Scan for the cell matching the given text and deliver its [X, Y] coordinate at center. 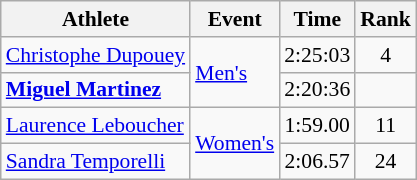
Event [234, 19]
Rank [386, 19]
Laurence Leboucher [96, 126]
Christophe Dupouey [96, 55]
Men's [234, 72]
2:06.57 [317, 162]
2:25:03 [317, 55]
11 [386, 126]
Women's [234, 144]
Miguel Martinez [96, 90]
1:59.00 [317, 126]
24 [386, 162]
Athlete [96, 19]
Sandra Temporelli [96, 162]
Time [317, 19]
2:20:36 [317, 90]
4 [386, 55]
